Return [x, y] of the center of cell containing provided text 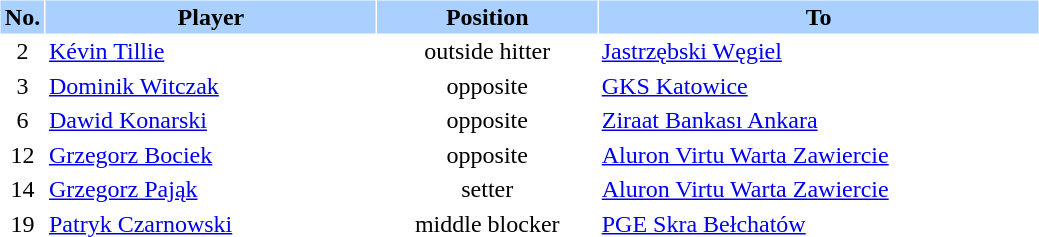
outside hitter [487, 52]
Dominik Witczak [211, 86]
3 [22, 86]
No. [22, 16]
Jastrzębski Węgiel [819, 52]
12 [22, 154]
6 [22, 120]
Grzegorz Pająk [211, 190]
14 [22, 190]
GKS Katowice [819, 86]
Dawid Konarski [211, 120]
Grzegorz Bociek [211, 154]
To [819, 16]
setter [487, 190]
2 [22, 52]
Ziraat Bankası Ankara [819, 120]
Player [211, 16]
Kévin Tillie [211, 52]
Position [487, 16]
